Capture the cell that displays the provided text and extract its (X, Y) central coordinate. 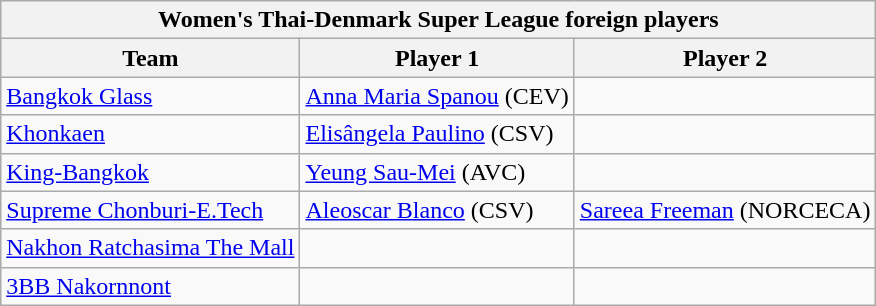
Bangkok Glass (150, 96)
Sareea Freeman (NORCECA) (725, 210)
Player 2 (725, 58)
Team (150, 58)
Anna Maria Spanou (CEV) (437, 96)
Supreme Chonburi-E.Tech (150, 210)
Player 1 (437, 58)
3BB Nakornnont (150, 286)
Nakhon Ratchasima The Mall (150, 248)
Khonkaen (150, 134)
King-Bangkok (150, 172)
Elisângela Paulino (CSV) (437, 134)
Aleoscar Blanco (CSV) (437, 210)
Yeung Sau-Mei (AVC) (437, 172)
Women's Thai-Denmark Super League foreign players (438, 20)
